Locate the cell with the specified text and output its [x, y] center coordinate. 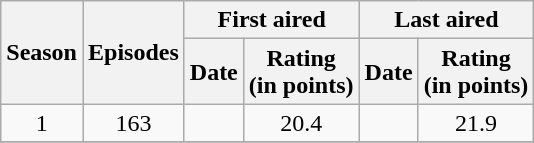
First aired [272, 20]
Last aired [446, 20]
20.4 [301, 123]
21.9 [476, 123]
163 [133, 123]
Episodes [133, 52]
Season [42, 52]
1 [42, 123]
